Find where the given text appears and provide that cell's center as (x, y) coordinate. 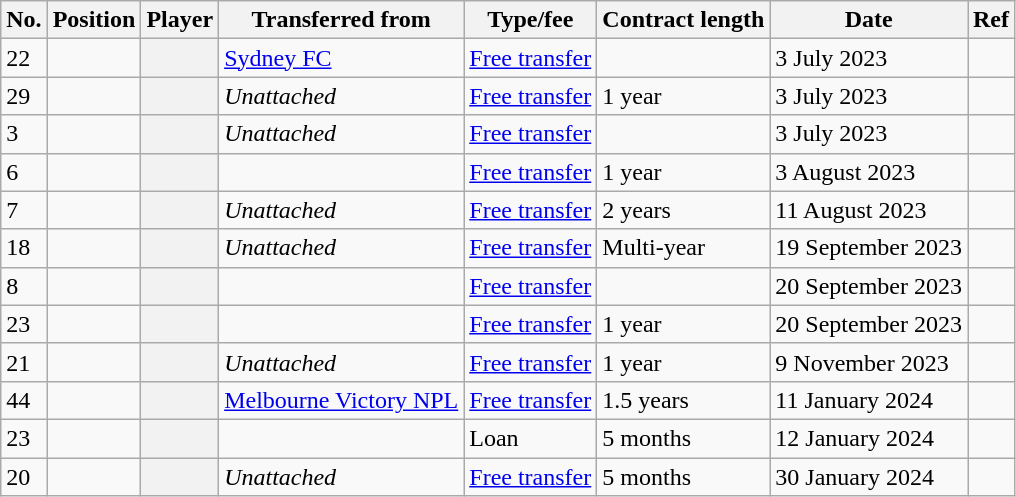
No. (24, 20)
18 (24, 248)
9 November 2023 (869, 362)
8 (24, 286)
6 (24, 172)
29 (24, 96)
Ref (992, 20)
22 (24, 58)
Position (94, 20)
1.5 years (684, 400)
19 September 2023 (869, 248)
20 (24, 477)
11 January 2024 (869, 400)
Type/fee (530, 20)
Loan (530, 438)
Player (180, 20)
3 August 2023 (869, 172)
7 (24, 210)
Melbourne Victory NPL (342, 400)
30 January 2024 (869, 477)
11 August 2023 (869, 210)
Multi-year (684, 248)
2 years (684, 210)
21 (24, 362)
Sydney FC (342, 58)
12 January 2024 (869, 438)
Transferred from (342, 20)
Contract length (684, 20)
Date (869, 20)
44 (24, 400)
3 (24, 134)
